Detect which cell encompasses the target text, then output its (X, Y) center coordinate. 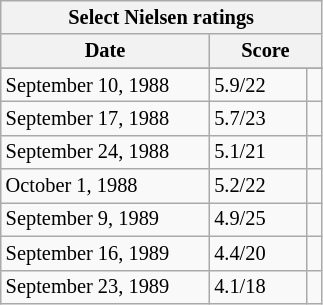
4.4/20 (258, 253)
October 1, 1988 (106, 186)
Date (106, 51)
September 24, 1988 (106, 152)
September 10, 1988 (106, 85)
September 17, 1988 (106, 118)
4.1/18 (258, 287)
5.1/21 (258, 152)
Score (265, 51)
5.7/23 (258, 118)
September 9, 1989 (106, 219)
5.9/22 (258, 85)
5.2/22 (258, 186)
September 23, 1989 (106, 287)
4.9/25 (258, 219)
September 16, 1989 (106, 253)
Select Nielsen ratings (162, 17)
